Return (X, Y) of the center of cell containing provided text 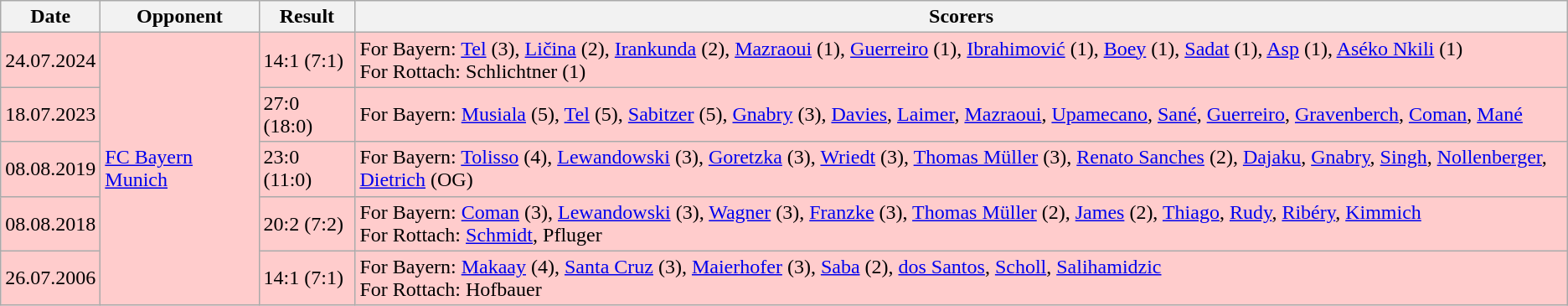
Date (50, 17)
For Bayern: Makaay (4), Santa Cruz (3), Maierhofer (3), Saba (2), dos Santos, Scholl, SalihamidzicFor Rottach: Hofbauer (962, 278)
24.07.2024 (50, 60)
26.07.2006 (50, 278)
FC Bayern Munich (179, 169)
18.07.2023 (50, 114)
20:2 (7:2) (307, 223)
Opponent (179, 17)
For Bayern: Musiala (5), Tel (5), Sabitzer (5), Gnabry (3), Davies, Laimer, Mazraoui, Upamecano, Sané, Guerreiro, Gravenberch, Coman, Mané (962, 114)
08.08.2018 (50, 223)
27:0 (18:0) (307, 114)
Scorers (962, 17)
08.08.2019 (50, 169)
Result (307, 17)
23:0 (11:0) (307, 169)
